Scan for the cell matching the given text and deliver its (X, Y) coordinate at center. 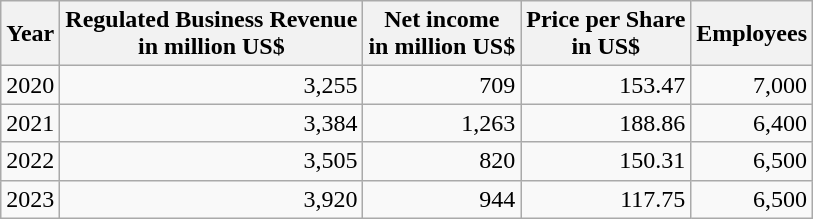
153.47 (606, 85)
117.75 (606, 199)
709 (442, 85)
188.86 (606, 123)
Net income in million US$ (442, 34)
2020 (30, 85)
3,920 (212, 199)
Regulated Business Revenue in million US$ (212, 34)
3,384 (212, 123)
2021 (30, 123)
1,263 (442, 123)
944 (442, 199)
2022 (30, 161)
7,000 (752, 85)
Year (30, 34)
3,255 (212, 85)
3,505 (212, 161)
150.31 (606, 161)
6,400 (752, 123)
2023 (30, 199)
Employees (752, 34)
Price per Share in US$ (606, 34)
820 (442, 161)
